Capture the cell that displays the provided text and extract its [X, Y] central coordinate. 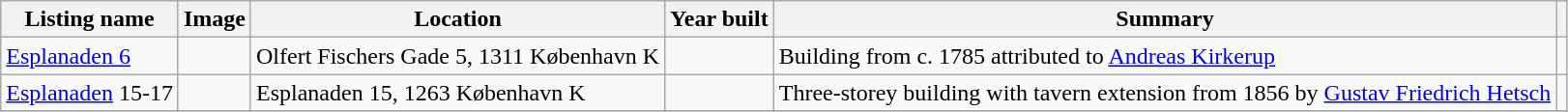
Esplanaden 15, 1263 København K [457, 93]
Listing name [90, 19]
Three-storey building with tavern extension from 1856 by Gustav Friedrich Hetsch [1165, 93]
Building from c. 1785 attributed to Andreas Kirkerup [1165, 56]
Esplanaden 15-17 [90, 93]
Image [215, 19]
Olfert Fischers Gade 5, 1311 København K [457, 56]
Esplanaden 6 [90, 56]
Location [457, 19]
Year built [719, 19]
Summary [1165, 19]
